Return the [x, y] coordinate for the center point of the cell that contains the specified text.  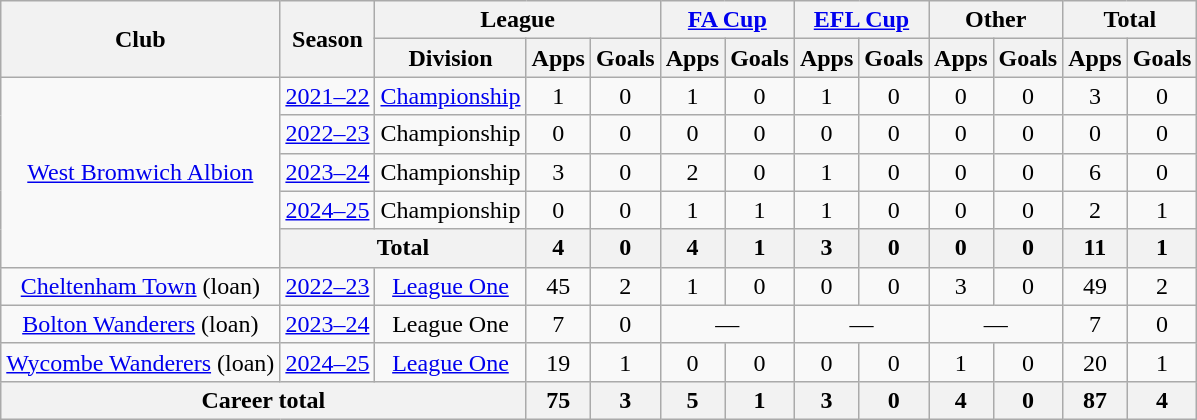
Cheltenham Town (loan) [140, 286]
Season [328, 39]
75 [558, 400]
West Bromwich Albion [140, 172]
49 [1095, 286]
Career total [264, 400]
5 [692, 400]
45 [558, 286]
EFL Cup [861, 20]
FA Cup [727, 20]
Bolton Wanderers (loan) [140, 324]
Other [996, 20]
11 [1095, 248]
League [518, 20]
19 [558, 362]
20 [1095, 362]
2021–22 [328, 96]
6 [1095, 172]
Division [450, 58]
87 [1095, 400]
Wycombe Wanderers (loan) [140, 362]
Club [140, 39]
